Extract the [x, y] coordinate from the center of the cell holding the provided text.  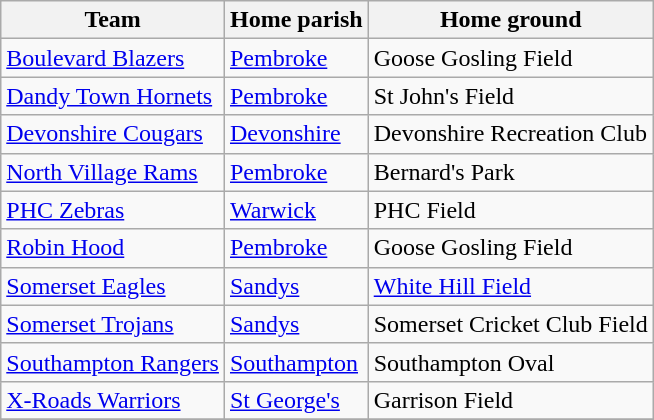
Somerset Trojans [113, 324]
Devonshire [296, 134]
PHC Zebras [113, 210]
Somerset Eagles [113, 286]
Bernard's Park [510, 172]
North Village Rams [113, 172]
Boulevard Blazers [113, 58]
X-Roads Warriors [113, 400]
Home ground [510, 20]
PHC Field [510, 210]
Devonshire Recreation Club [510, 134]
Robin Hood [113, 248]
Southampton Oval [510, 362]
Dandy Town Hornets [113, 96]
Southampton [296, 362]
St John's Field [510, 96]
Southampton Rangers [113, 362]
Devonshire Cougars [113, 134]
Team [113, 20]
Home parish [296, 20]
Warwick [296, 210]
Garrison Field [510, 400]
St George's [296, 400]
White Hill Field [510, 286]
Somerset Cricket Club Field [510, 324]
